Pinpoint the cell where the given text exists, returning its (X, Y) midpoint coordinate. 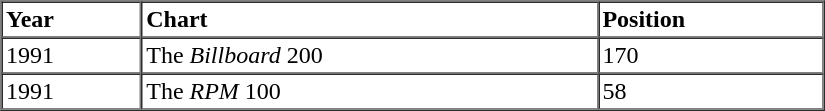
The Billboard 200 (370, 56)
Chart (370, 20)
58 (711, 92)
170 (711, 56)
Position (711, 20)
The RPM 100 (370, 92)
Year (72, 20)
